Detect which cell encompasses the target text, then output its [X, Y] center coordinate. 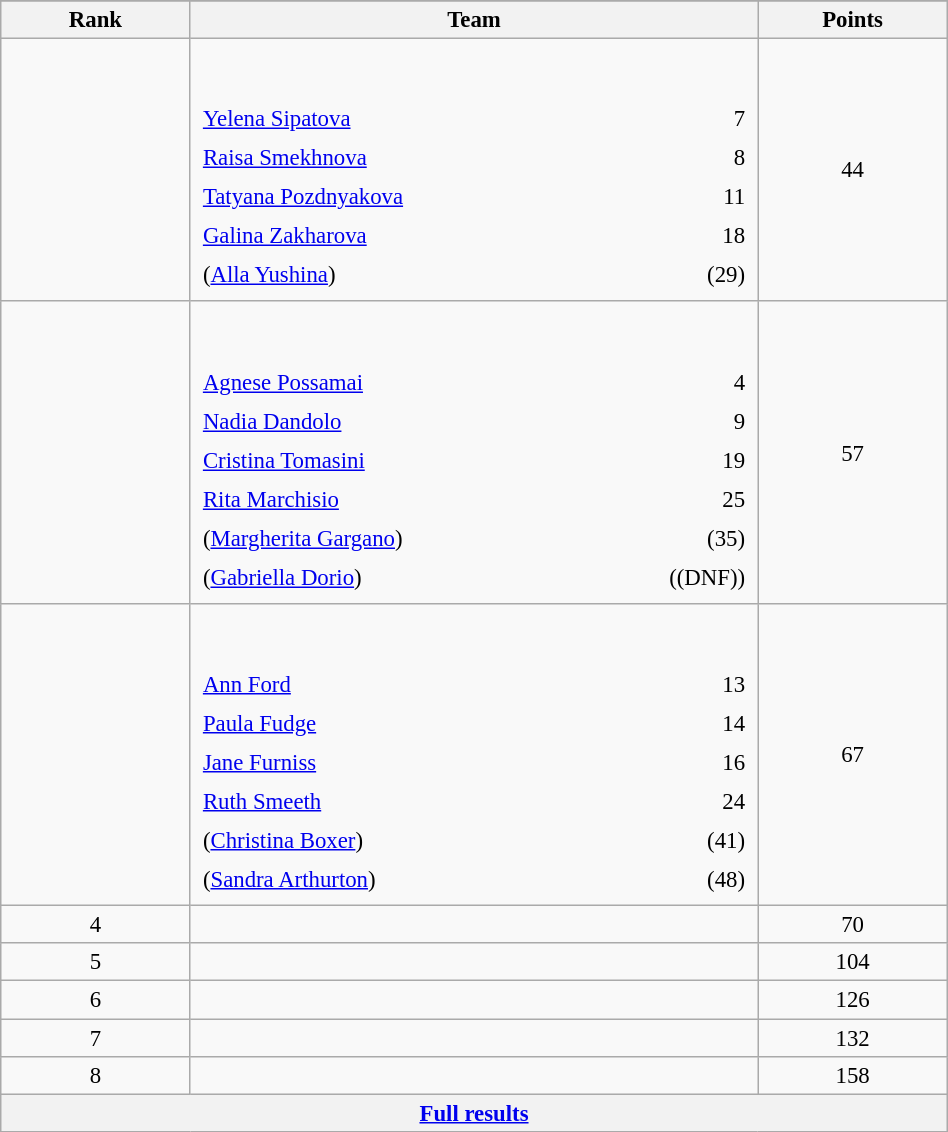
Nadia Dandolo [393, 421]
13 [694, 684]
11 [700, 197]
Agnese Possamai [393, 382]
(29) [700, 275]
Ruth Smeeth [416, 801]
Galina Zakharova [422, 236]
18 [700, 236]
(48) [694, 880]
104 [852, 963]
70 [852, 925]
Tatyana Pozdnyakova [422, 197]
158 [852, 1075]
Ann Ford [416, 684]
6 [96, 1000]
Jane Furniss [416, 762]
5 [96, 963]
Ann Ford 13 Paula Fudge 14 Jane Furniss 16 Ruth Smeeth 24 (Christina Boxer) (41) (Sandra Arthurton) (48) [474, 755]
24 [694, 801]
Raisa Smekhnova [422, 158]
Paula Fudge [416, 723]
19 [670, 460]
(41) [694, 840]
Rank [96, 20]
Rita Marchisio [393, 499]
44 [852, 170]
67 [852, 755]
Yelena Sipatova 7 Raisa Smekhnova 8 Tatyana Pozdnyakova 11 Galina Zakharova 18 (Alla Yushina) (29) [474, 170]
(35) [670, 538]
Points [852, 20]
Team [474, 20]
25 [670, 499]
(Christina Boxer) [416, 840]
132 [852, 1038]
(Alla Yushina) [422, 275]
16 [694, 762]
(Sandra Arthurton) [416, 880]
Yelena Sipatova [422, 119]
(Margherita Gargano) [393, 538]
((DNF)) [670, 577]
126 [852, 1000]
Agnese Possamai 4 Nadia Dandolo 9 Cristina Tomasini 19 Rita Marchisio 25 (Margherita Gargano) (35) (Gabriella Dorio) ((DNF)) [474, 453]
Cristina Tomasini [393, 460]
14 [694, 723]
(Gabriella Dorio) [393, 577]
9 [670, 421]
Full results [474, 1113]
57 [852, 453]
